Scan for the cell matching the given text and deliver its [x, y] coordinate at center. 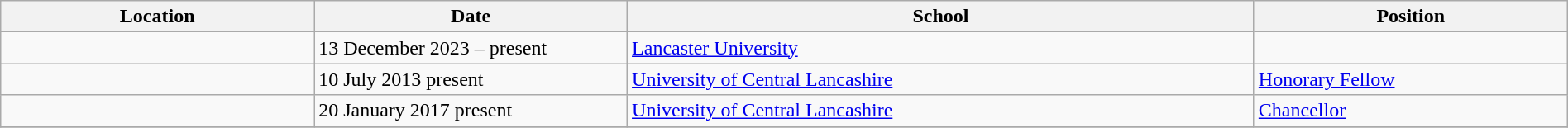
Chancellor [1411, 111]
Position [1411, 17]
13 December 2023 – present [471, 48]
10 July 2013 present [471, 79]
Date [471, 17]
20 January 2017 present [471, 111]
Location [157, 17]
Honorary Fellow [1411, 79]
School [941, 17]
Lancaster University [941, 48]
